Output the (X, Y) coordinate of the center of the cell containing the given text.  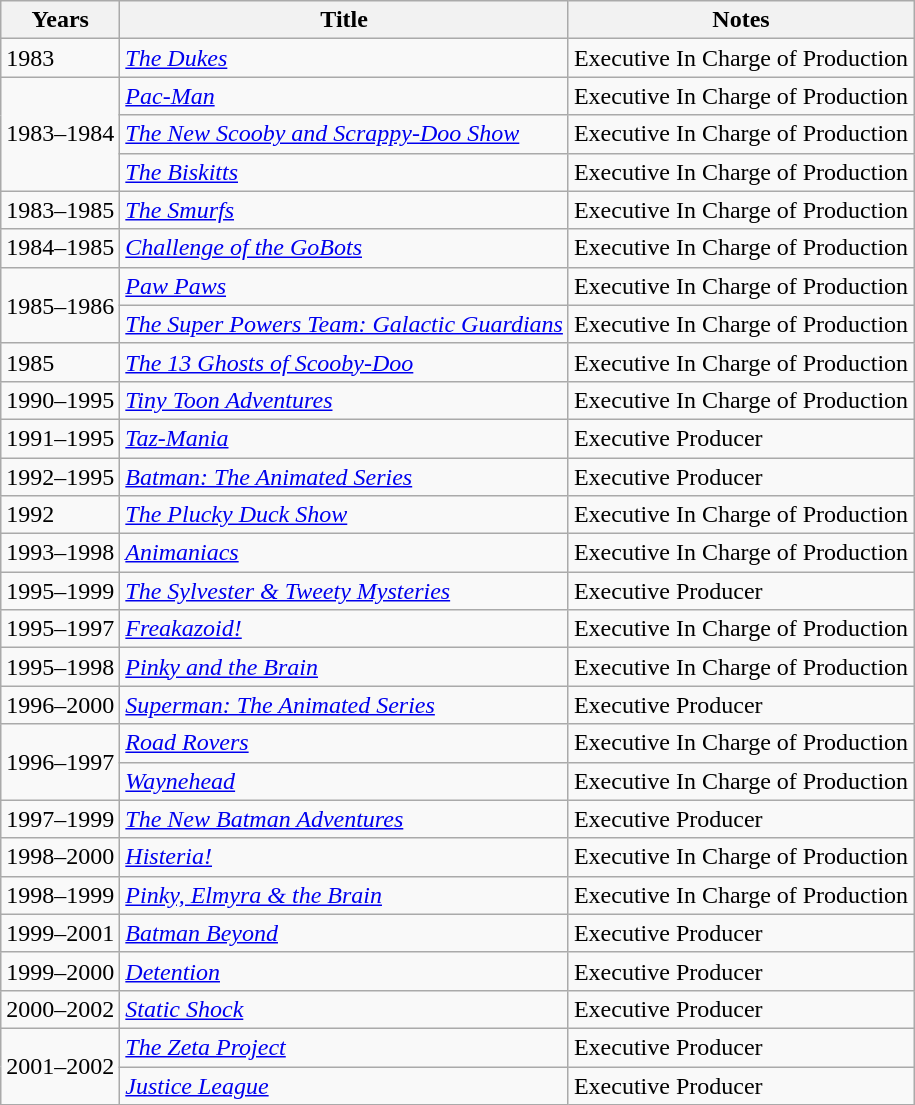
1985–1986 (60, 305)
Road Rovers (344, 743)
Pinky, Elmyra & the Brain (344, 895)
The 13 Ghosts of Scooby-Doo (344, 362)
Static Shock (344, 1009)
The New Batman Adventures (344, 819)
Paw Paws (344, 286)
Pac-Man (344, 96)
1995–1999 (60, 591)
Batman: The Animated Series (344, 477)
The Smurfs (344, 210)
Histeria! (344, 857)
1996–2000 (60, 705)
Years (60, 20)
1993–1998 (60, 553)
Freakazoid! (344, 629)
Animaniacs (344, 553)
Notes (740, 20)
The New Scooby and Scrappy-Doo Show (344, 134)
1983–1984 (60, 134)
Batman Beyond (344, 933)
Superman: The Animated Series (344, 705)
Challenge of the GoBots (344, 248)
1983–1985 (60, 210)
The Zeta Project (344, 1047)
Title (344, 20)
1984–1985 (60, 248)
1992 (60, 515)
1997–1999 (60, 819)
1996–1997 (60, 762)
1995–1997 (60, 629)
1983 (60, 58)
The Plucky Duck Show (344, 515)
Tiny Toon Adventures (344, 400)
1990–1995 (60, 400)
1998–2000 (60, 857)
1999–2001 (60, 933)
Detention (344, 971)
1985 (60, 362)
The Biskitts (344, 172)
1995–1998 (60, 667)
Justice League (344, 1085)
2000–2002 (60, 1009)
1999–2000 (60, 971)
The Sylvester & Tweety Mysteries (344, 591)
Taz-Mania (344, 438)
2001–2002 (60, 1066)
The Dukes (344, 58)
1998–1999 (60, 895)
1991–1995 (60, 438)
The Super Powers Team: Galactic Guardians (344, 324)
Waynehead (344, 781)
1992–1995 (60, 477)
Pinky and the Brain (344, 667)
